Pinpoint the cell where the given text exists, returning its (X, Y) midpoint coordinate. 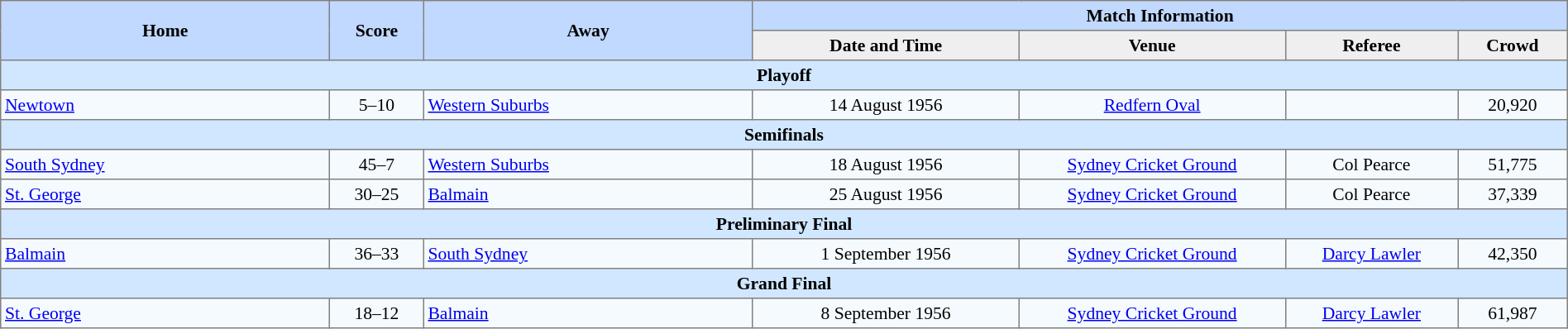
Score (377, 31)
Redfern Oval (1152, 105)
36–33 (377, 254)
Date and Time (886, 45)
25 August 1956 (886, 194)
61,987 (1513, 313)
Preliminary Final (784, 224)
45–7 (377, 164)
14 August 1956 (886, 105)
30–25 (377, 194)
Home (165, 31)
Away (588, 31)
37,339 (1513, 194)
51,775 (1513, 164)
Match Information (1159, 16)
20,920 (1513, 105)
5–10 (377, 105)
Venue (1152, 45)
42,350 (1513, 254)
Grand Final (784, 284)
Referee (1371, 45)
1 September 1956 (886, 254)
Playoff (784, 75)
8 September 1956 (886, 313)
Crowd (1513, 45)
18–12 (377, 313)
Newtown (165, 105)
18 August 1956 (886, 164)
Semifinals (784, 135)
